Return the (X, Y) coordinate for the center point of the cell that contains the specified text.  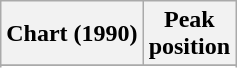
Chart (1990) (72, 34)
Peakposition (189, 34)
